Provide the [x, y] coordinate of the cell's center where the given text is located.  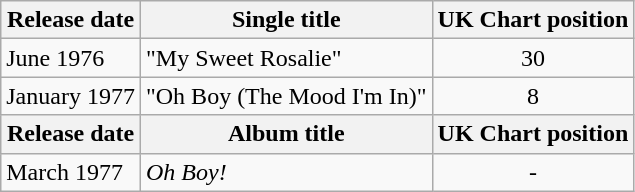
March 1977 [71, 172]
Single title [286, 20]
- [533, 172]
January 1977 [71, 96]
"My Sweet Rosalie" [286, 58]
"Oh Boy (The Mood I'm In)" [286, 96]
8 [533, 96]
30 [533, 58]
Album title [286, 134]
Oh Boy! [286, 172]
June 1976 [71, 58]
